Pinpoint the cell where the given text exists, returning its (X, Y) midpoint coordinate. 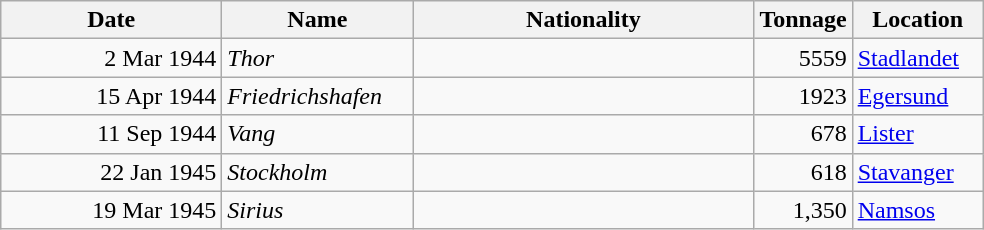
Vang (318, 134)
15 Apr 1944 (112, 96)
Nationality (584, 20)
1923 (803, 96)
Stadlandet (918, 58)
Location (918, 20)
Thor (318, 58)
Stockholm (318, 172)
Sirius (318, 210)
2 Mar 1944 (112, 58)
5559 (803, 58)
Tonnage (803, 20)
Lister (918, 134)
1,350 (803, 210)
Stavanger (918, 172)
11 Sep 1944 (112, 134)
678 (803, 134)
Namsos (918, 210)
Friedrichshafen (318, 96)
Egersund (918, 96)
Date (112, 20)
19 Mar 1945 (112, 210)
22 Jan 1945 (112, 172)
Name (318, 20)
618 (803, 172)
